From the cell containing the given text, extract its center point as (x, y) coordinate. 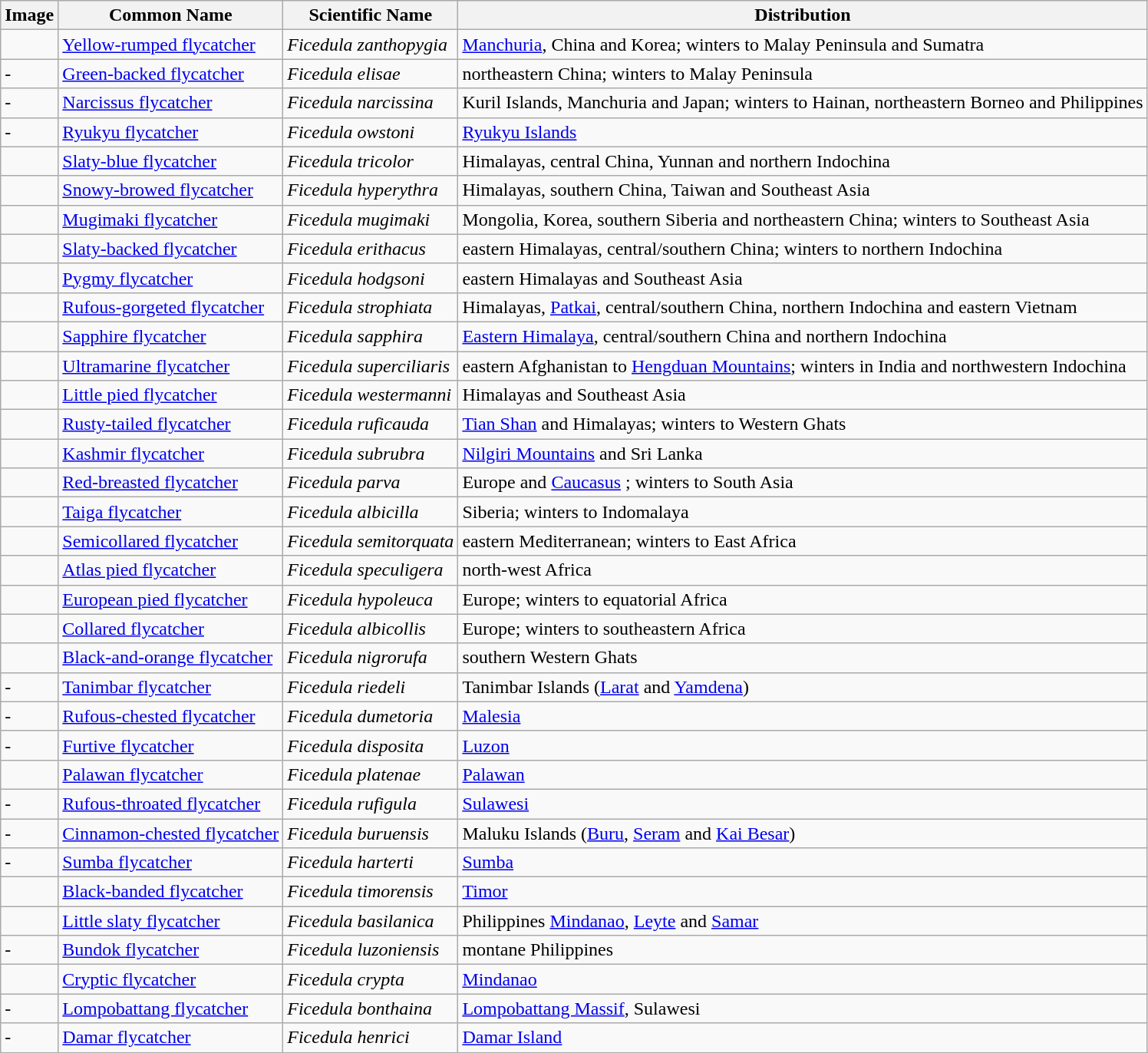
Palawan (803, 774)
Rusty-tailed flycatcher (170, 424)
Green-backed flycatcher (170, 74)
Image (29, 15)
Tian Shan and Himalayas; winters to Western Ghats (803, 424)
Himalayas and Southeast Asia (803, 395)
Ficedula speculigera (371, 570)
Mindanao (803, 979)
Ryukyu Islands (803, 132)
Ficedula timorensis (371, 892)
Slaty-backed flycatcher (170, 249)
Ficedula zanthopygia (371, 45)
Red-breasted flycatcher (170, 483)
Ficedula semitorquata (371, 541)
Ficedula harterti (371, 863)
Cryptic flycatcher (170, 979)
Timor (803, 892)
Europe; winters to equatorial Africa (803, 599)
Ficedula mugimaki (371, 220)
Ficedula basilanica (371, 921)
eastern Himalayas and Southeast Asia (803, 278)
Ficedula rufigula (371, 804)
Tanimbar Islands (Larat and Yamdena) (803, 687)
Ficedula westermanni (371, 395)
Ficedula narcissina (371, 103)
Ficedula luzoniensis (371, 950)
Taiga flycatcher (170, 512)
Little slaty flycatcher (170, 921)
Rufous-throated flycatcher (170, 804)
European pied flycatcher (170, 599)
Ficedula dumetoria (371, 716)
Collared flycatcher (170, 629)
Europe and Caucasus ; winters to South Asia (803, 483)
Ficedula riedeli (371, 687)
Palawan flycatcher (170, 774)
Snowy-browed flycatcher (170, 190)
Ficedula hodgsoni (371, 278)
Rufous-gorgeted flycatcher (170, 307)
Tanimbar flycatcher (170, 687)
Distribution (803, 15)
north-west Africa (803, 570)
eastern Afghanistan to Hengduan Mountains; winters in India and northwestern Indochina (803, 366)
southern Western Ghats (803, 658)
Ficedula buruensis (371, 833)
Ryukyu flycatcher (170, 132)
Ficedula crypta (371, 979)
Ficedula albicilla (371, 512)
Ficedula hypoleuca (371, 599)
Philippines Mindanao, Leyte and Samar (803, 921)
Ficedula nigrorufa (371, 658)
Ficedula parva (371, 483)
Mongolia, Korea, southern Siberia and northeastern China; winters to Southeast Asia (803, 220)
Semicollared flycatcher (170, 541)
Slaty-blue flycatcher (170, 161)
Lompobattang Massif, Sulawesi (803, 1008)
Sulawesi (803, 804)
Kuril Islands, Manchuria and Japan; winters to Hainan, northeastern Borneo and Philippines (803, 103)
Yellow-rumped flycatcher (170, 45)
Black-banded flycatcher (170, 892)
Maluku Islands (Buru, Seram and Kai Besar) (803, 833)
Ficedula erithacus (371, 249)
Ficedula bonthaina (371, 1008)
Ficedula ruficauda (371, 424)
Ficedula henrici (371, 1038)
Ficedula tricolor (371, 161)
Narcissus flycatcher (170, 103)
Pygmy flycatcher (170, 278)
northeastern China; winters to Malay Peninsula (803, 74)
Mugimaki flycatcher (170, 220)
Europe; winters to southeastern Africa (803, 629)
Nilgiri Mountains and Sri Lanka (803, 454)
Ficedula hyperythra (371, 190)
Damar Island (803, 1038)
Manchuria, China and Korea; winters to Malay Peninsula and Sumatra (803, 45)
Ficedula disposita (371, 745)
Malesia (803, 716)
Ficedula subrubra (371, 454)
Ficedula strophiata (371, 307)
Furtive flycatcher (170, 745)
Cinnamon-chested flycatcher (170, 833)
Ficedula albicollis (371, 629)
Lompobattang flycatcher (170, 1008)
Sumba (803, 863)
Ficedula sapphira (371, 336)
Atlas pied flycatcher (170, 570)
Sapphire flycatcher (170, 336)
Himalayas, Patkai, central/southern China, northern Indochina and eastern Vietnam (803, 307)
eastern Himalayas, central/southern China; winters to northern Indochina (803, 249)
Ficedula superciliaris (371, 366)
Himalayas, central China, Yunnan and northern Indochina (803, 161)
eastern Mediterranean; winters to East Africa (803, 541)
Rufous-chested flycatcher (170, 716)
Bundok flycatcher (170, 950)
Damar flycatcher (170, 1038)
Ficedula platenae (371, 774)
Ultramarine flycatcher (170, 366)
Kashmir flycatcher (170, 454)
Luzon (803, 745)
Eastern Himalaya, central/southern China and northern Indochina (803, 336)
Ficedula elisae (371, 74)
Black-and-orange flycatcher (170, 658)
Common Name (170, 15)
Little pied flycatcher (170, 395)
Sumba flycatcher (170, 863)
montane Philippines (803, 950)
Siberia; winters to Indomalaya (803, 512)
Himalayas, southern China, Taiwan and Southeast Asia (803, 190)
Scientific Name (371, 15)
Ficedula owstoni (371, 132)
